Detect which cell encompasses the target text, then output its [x, y] center coordinate. 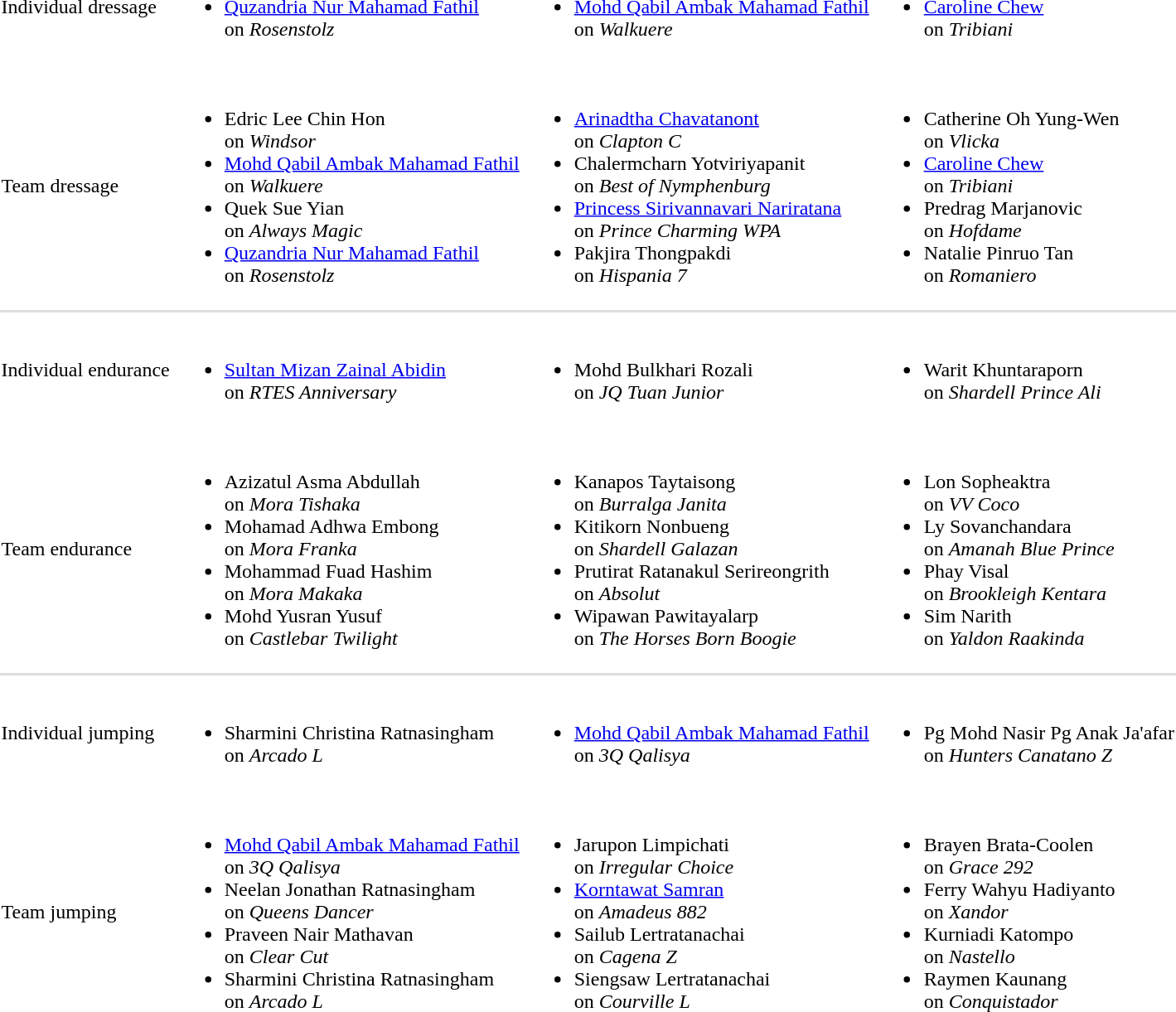
Azizatul Asma Abdullahon Mora TishakaMohamad Adhwa Embongon Mora FrankaMohammad Fuad Hashimon Mora MakakaMohd Yusran Yusufon Castlebar Twilight [346, 549]
Warit Khuntarapornon Shardell Prince Ali [1024, 370]
Mohd Qabil Ambak Mahamad Fathilon 3Q Qalisya [696, 733]
Sharmini Christina Ratnasinghamon Arcado L [346, 733]
Sultan Mizan Zainal Abidinon RTES Anniversary [346, 370]
Catherine Oh Yung-Wenon VlickaCaroline Chewon TribianiPredrag Marjanovicon HofdameNatalie Pinruo Tanon Romaniero [1024, 186]
Lon Sopheaktraon VV CocoLy Sovanchandaraon Amanah Blue PrincePhay Visalon Brookleigh KentaraSim Narithon Yaldon Raakinda [1024, 549]
Team endurance [85, 549]
Individual endurance [85, 370]
Individual jumping [85, 733]
Pg Mohd Nasir Pg Anak Ja'afaron Hunters Canatano Z [1024, 733]
Edric Lee Chin Honon WindsorMohd Qabil Ambak Mahamad Fathilon WalkuereQuek Sue Yianon Always MagicQuzandria Nur Mahamad Fathilon Rosenstolz [346, 186]
Mohd Bulkhari Rozalion JQ Tuan Junior [696, 370]
Team dressage [85, 186]
